Return (x, y) of the center of cell containing provided text 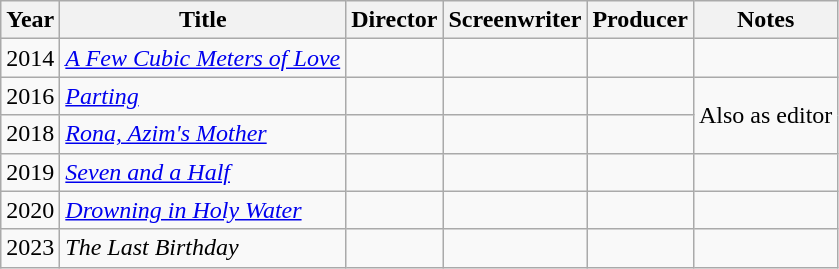
Year (30, 20)
Parting (203, 96)
Also as editor (765, 115)
Notes (765, 20)
2016 (30, 96)
2020 (30, 210)
2014 (30, 58)
Screenwriter (515, 20)
Rona, Azim's Mother (203, 134)
2023 (30, 248)
Seven and a Half (203, 172)
Director (394, 20)
2019 (30, 172)
Drowning in Holy Water (203, 210)
A Few Cubic Meters of Love (203, 58)
Producer (640, 20)
Title (203, 20)
The Last Birthday (203, 248)
2018 (30, 134)
